For the text-containing cell, return its midpoint in [x, y] coordinate format. 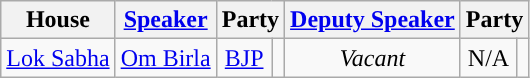
N/A [488, 58]
Speaker [166, 20]
House [58, 20]
Deputy Speaker [373, 20]
Om Birla [166, 58]
Lok Sabha [58, 58]
BJP [244, 58]
Vacant [373, 58]
